Scan for the cell matching the given text and deliver its [x, y] coordinate at center. 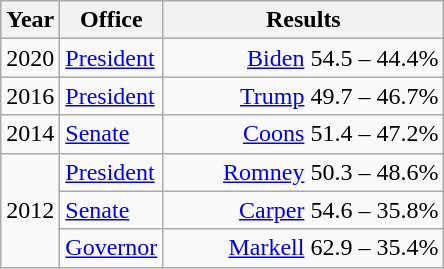
Year [30, 20]
2020 [30, 58]
2014 [30, 134]
Governor [112, 248]
2012 [30, 210]
Romney 50.3 – 48.6% [304, 172]
Carper 54.6 – 35.8% [304, 210]
Office [112, 20]
Trump 49.7 – 46.7% [304, 96]
Biden 54.5 – 44.4% [304, 58]
Markell 62.9 – 35.4% [304, 248]
Coons 51.4 – 47.2% [304, 134]
2016 [30, 96]
Results [304, 20]
